Detect which cell encompasses the target text, then output its [X, Y] center coordinate. 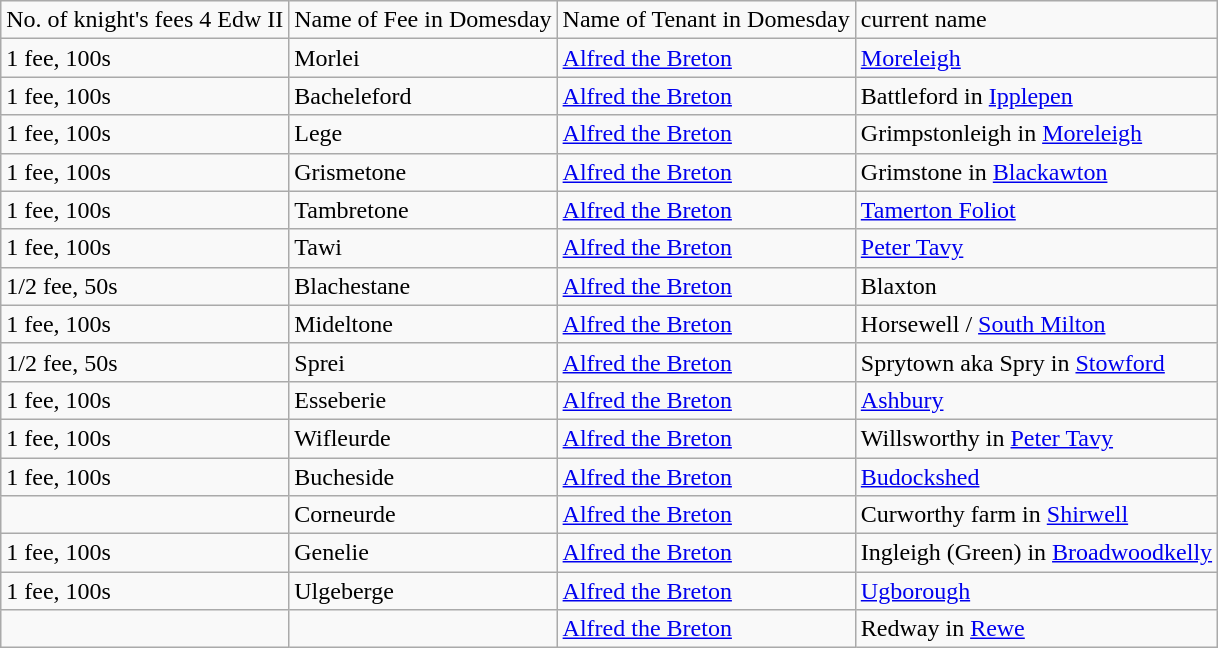
Blaxton [1036, 286]
Name of Fee in Domesday [423, 20]
Battleford in Ipplepen [1036, 96]
Grimpstonleigh in Moreleigh [1036, 134]
Ugborough [1036, 591]
Moreleigh [1036, 58]
Name of Tenant in Domesday [706, 20]
Ashbury [1036, 400]
Genelie [423, 553]
Bucheside [423, 477]
Tamerton Foliot [1036, 210]
Corneurde [423, 515]
Sprytown aka Spry in Stowford [1036, 362]
Budockshed [1036, 477]
Horsewell / South Milton [1036, 324]
Grimstone in Blackawton [1036, 172]
Tawi [423, 248]
Ingleigh (Green) in Broadwoodkelly [1036, 553]
Curworthy farm in Shirwell [1036, 515]
Grismetone [423, 172]
Morlei [423, 58]
No. of knight's fees 4 Edw II [145, 20]
Esseberie [423, 400]
Willsworthy in Peter Tavy [1036, 438]
Tambretone [423, 210]
Blachestane [423, 286]
Mideltone [423, 324]
Redway in Rewe [1036, 629]
Lege [423, 134]
Sprei [423, 362]
Ulgeberge [423, 591]
Bacheleford [423, 96]
current name [1036, 20]
Peter Tavy [1036, 248]
Wifleurde [423, 438]
